For the text-containing cell, return its midpoint in (X, Y) coordinate format. 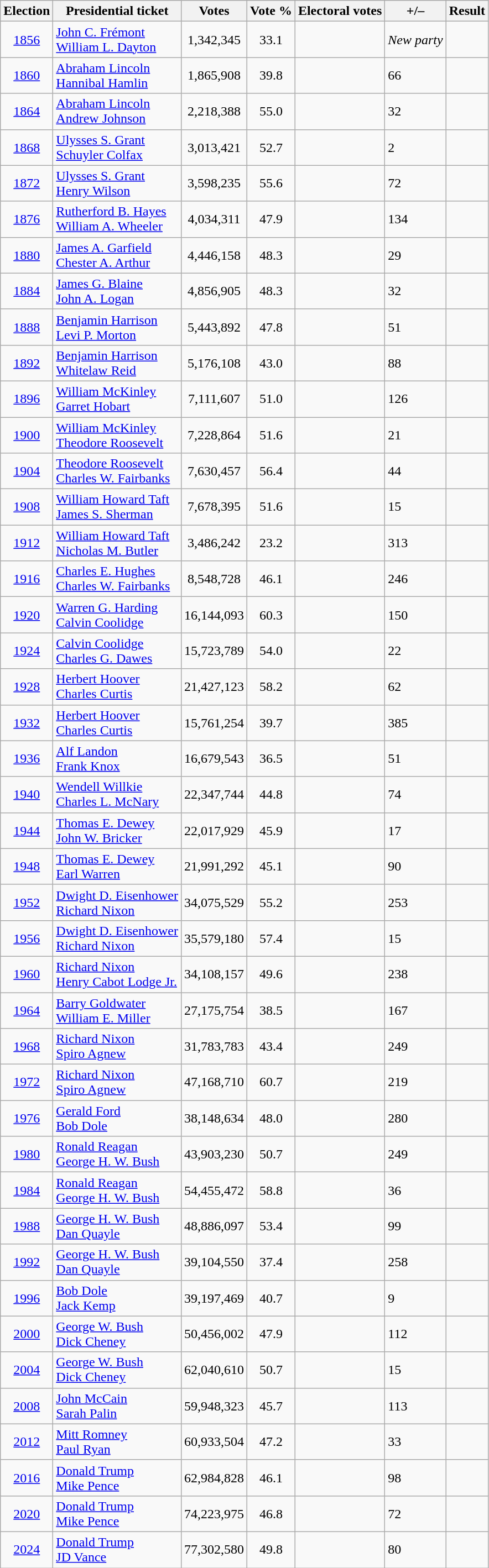
Result (467, 11)
1972 (27, 1082)
74 (415, 795)
1884 (27, 291)
44.8 (271, 795)
1960 (27, 974)
9 (415, 1298)
77,302,580 (215, 1550)
58.2 (271, 686)
Election (27, 11)
21,991,292 (215, 867)
47.8 (271, 327)
1876 (27, 219)
James G. BlaineJohn A. Logan (117, 291)
1892 (27, 363)
1948 (27, 867)
1868 (27, 147)
219 (415, 1082)
112 (415, 1334)
22,017,929 (215, 830)
3,013,421 (215, 147)
48,886,097 (215, 1226)
45.7 (271, 1406)
38,148,634 (215, 1119)
2016 (27, 1478)
39,197,469 (215, 1298)
1952 (27, 902)
60.3 (271, 615)
William McKinleyGarret Hobart (117, 399)
Charles E. HughesCharles W. Fairbanks (117, 579)
Ulysses S. GrantHenry Wilson (117, 183)
48.0 (271, 1119)
Calvin CoolidgeCharles G. Dawes (117, 651)
Vote % (271, 11)
45.9 (271, 830)
2 (415, 147)
57.4 (271, 938)
Ulysses S. GrantSchuyler Colfax (117, 147)
34,075,529 (215, 902)
35,579,180 (215, 938)
88 (415, 363)
Alf LandonFrank Knox (117, 758)
Benjamin HarrisonWhitelaw Reid (117, 363)
23.2 (271, 543)
1896 (27, 399)
1964 (27, 1010)
William Howard TaftJames S. Sherman (117, 507)
43.0 (271, 363)
33.1 (271, 40)
62,984,828 (215, 1478)
98 (415, 1478)
44 (415, 471)
55.2 (271, 902)
99 (415, 1226)
7,228,864 (215, 434)
Electoral votes (340, 11)
55.0 (271, 112)
21,427,123 (215, 686)
Presidential ticket (117, 11)
16,679,543 (215, 758)
3,598,235 (215, 183)
Thomas E. DeweyJohn W. Bricker (117, 830)
1880 (27, 255)
1860 (27, 75)
John C. FrémontWilliam L. Dayton (117, 40)
126 (415, 399)
4,034,311 (215, 219)
74,223,975 (215, 1513)
Abraham LincolnHannibal Hamlin (117, 75)
80 (415, 1550)
1864 (27, 112)
39,104,550 (215, 1262)
1920 (27, 615)
22 (415, 651)
Mitt RomneyPaul Ryan (117, 1441)
47.2 (271, 1441)
Votes (215, 11)
1976 (27, 1119)
58.8 (271, 1191)
15,723,789 (215, 651)
1944 (27, 830)
39.7 (271, 723)
150 (415, 615)
Rutherford B. HayesWilliam A. Wheeler (117, 219)
90 (415, 867)
54,455,472 (215, 1191)
36.5 (271, 758)
49.6 (271, 974)
1888 (27, 327)
49.8 (271, 1550)
2000 (27, 1334)
William McKinleyTheodore Roosevelt (117, 434)
Richard NixonHenry Cabot Lodge Jr. (117, 974)
36 (415, 1191)
59,948,323 (215, 1406)
Barry GoldwaterWilliam E. Miller (117, 1010)
4,446,158 (215, 255)
47,168,710 (215, 1082)
John McCainSarah Palin (117, 1406)
1992 (27, 1262)
53.4 (271, 1226)
5,176,108 (215, 363)
27,175,754 (215, 1010)
Abraham LincolnAndrew Johnson (117, 112)
5,443,892 (215, 327)
46.8 (271, 1513)
Benjamin HarrisonLevi P. Morton (117, 327)
William Howard TaftNicholas M. Butler (117, 543)
33 (415, 1441)
40.7 (271, 1298)
54.0 (271, 651)
1,342,345 (215, 40)
17 (415, 830)
7,630,457 (215, 471)
51.0 (271, 399)
1900 (27, 434)
37.4 (271, 1262)
62 (415, 686)
1872 (27, 183)
43,903,230 (215, 1154)
James A. GarfieldChester A. Arthur (117, 255)
2008 (27, 1406)
1984 (27, 1191)
50,456,002 (215, 1334)
21 (415, 434)
1924 (27, 651)
1980 (27, 1154)
1904 (27, 471)
15,761,254 (215, 723)
134 (415, 219)
16,144,093 (215, 615)
Warren G. HardingCalvin Coolidge (117, 615)
7,111,607 (215, 399)
38.5 (271, 1010)
238 (415, 974)
Gerald FordBob Dole (117, 1119)
1956 (27, 938)
56.4 (271, 471)
Theodore RooseveltCharles W. Fairbanks (117, 471)
Wendell WillkieCharles L. McNary (117, 795)
2,218,388 (215, 112)
1968 (27, 1047)
246 (415, 579)
New party (415, 40)
1928 (27, 686)
66 (415, 75)
3,486,242 (215, 543)
Bob DoleJack Kemp (117, 1298)
4,856,905 (215, 291)
1908 (27, 507)
2024 (27, 1550)
253 (415, 902)
1936 (27, 758)
113 (415, 1406)
43.4 (271, 1047)
60,933,504 (215, 1441)
1856 (27, 40)
Donald TrumpJD Vance (117, 1550)
31,783,783 (215, 1047)
1,865,908 (215, 75)
1988 (27, 1226)
2012 (27, 1441)
1996 (27, 1298)
385 (415, 723)
7,678,395 (215, 507)
+/– (415, 11)
258 (415, 1262)
313 (415, 543)
2004 (27, 1370)
52.7 (271, 147)
1932 (27, 723)
55.6 (271, 183)
8,548,728 (215, 579)
1912 (27, 543)
Thomas E. DeweyEarl Warren (117, 867)
167 (415, 1010)
29 (415, 255)
60.7 (271, 1082)
22,347,744 (215, 795)
1940 (27, 795)
280 (415, 1119)
39.8 (271, 75)
62,040,610 (215, 1370)
1916 (27, 579)
45.1 (271, 867)
34,108,157 (215, 974)
2020 (27, 1513)
